Extract the [X, Y] coordinate from the center of the cell holding the provided text.  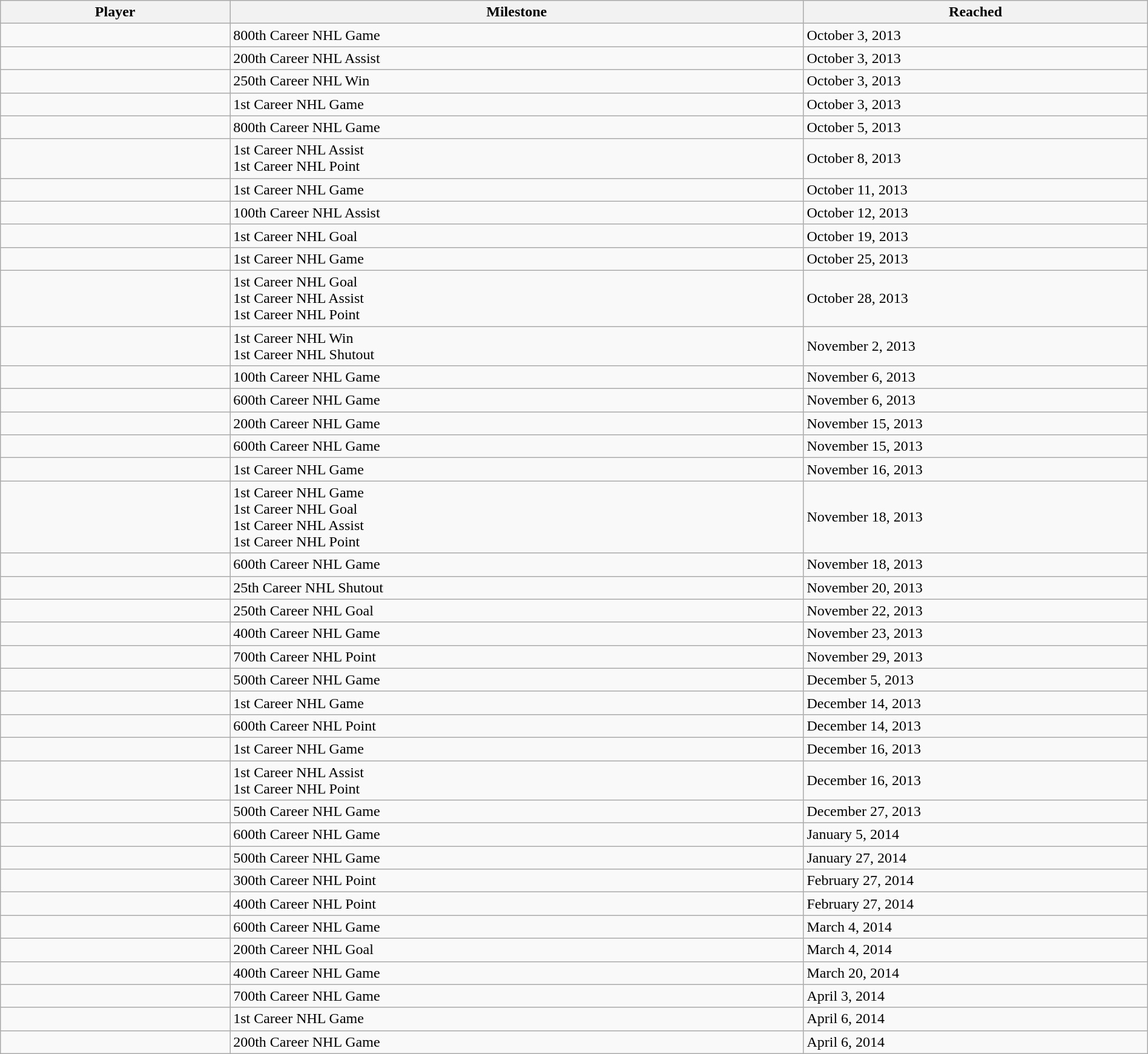
April 3, 2014 [975, 996]
December 5, 2013 [975, 680]
Reached [975, 12]
October 19, 2013 [975, 236]
October 25, 2013 [975, 259]
100th Career NHL Assist [517, 213]
Milestone [517, 12]
100th Career NHL Game [517, 377]
700th Career NHL Point [517, 657]
1st Career NHL Game1st Career NHL Goal1st Career NHL Assist1st Career NHL Point [517, 517]
November 23, 2013 [975, 634]
November 29, 2013 [975, 657]
1st Career NHL Goal [517, 236]
November 20, 2013 [975, 588]
1st Career NHL Win1st Career NHL Shutout [517, 345]
600th Career NHL Point [517, 726]
November 16, 2013 [975, 469]
250th Career NHL Goal [517, 611]
October 12, 2013 [975, 213]
November 2, 2013 [975, 345]
1st Career NHL Goal1st Career NHL Assist1st Career NHL Point [517, 298]
200th Career NHL Goal [517, 950]
700th Career NHL Game [517, 996]
25th Career NHL Shutout [517, 588]
400th Career NHL Point [517, 904]
January 5, 2014 [975, 835]
Player [115, 12]
December 27, 2013 [975, 812]
250th Career NHL Win [517, 81]
November 22, 2013 [975, 611]
March 20, 2014 [975, 973]
January 27, 2014 [975, 858]
300th Career NHL Point [517, 881]
October 5, 2013 [975, 127]
October 28, 2013 [975, 298]
200th Career NHL Assist [517, 58]
October 8, 2013 [975, 159]
October 11, 2013 [975, 190]
